From the cell containing the given text, extract its center point as (x, y) coordinate. 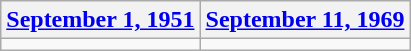
September 1, 1951 (100, 20)
September 11, 1969 (305, 20)
